Output the [X, Y] coordinate of the center of the cell containing the given text.  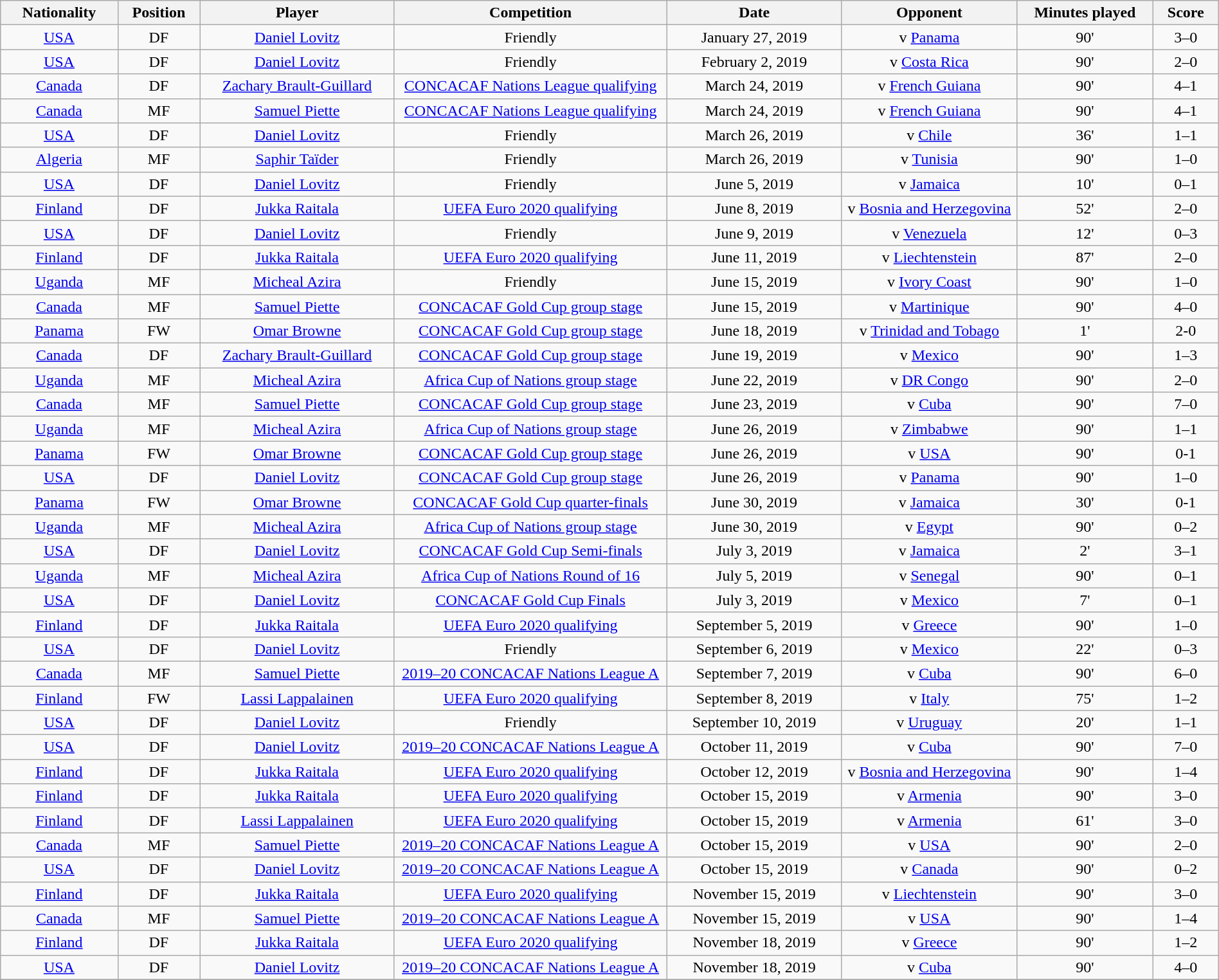
September 10, 2019 [754, 723]
v Italy [929, 698]
7' [1085, 600]
Nationality [59, 13]
v Martinique [929, 307]
June 9, 2019 [754, 233]
January 27, 2019 [754, 37]
Score [1186, 13]
75' [1085, 698]
Opponent [929, 13]
87' [1085, 257]
September 8, 2019 [754, 698]
v Venezuela [929, 233]
v Senegal [929, 576]
v Egypt [929, 527]
September 7, 2019 [754, 673]
20' [1085, 723]
30' [1085, 502]
v DR Congo [929, 380]
2' [1085, 551]
3–1 [1186, 551]
September 6, 2019 [754, 649]
10' [1085, 184]
v Costa Rica [929, 62]
52' [1085, 208]
October 11, 2019 [754, 747]
v Trinidad and Tobago [929, 331]
Date [754, 13]
Minutes played [1085, 13]
61' [1085, 821]
September 5, 2019 [754, 624]
v Ivory Coast [929, 282]
June 11, 2019 [754, 257]
6–0 [1186, 673]
June 18, 2019 [754, 331]
CONCACAF Gold Cup Semi-finals [530, 551]
Saphir Taïder [297, 159]
Africa Cup of Nations Round of 16 [530, 576]
Algeria [59, 159]
1' [1085, 331]
2-0 [1186, 331]
22' [1085, 649]
June 8, 2019 [754, 208]
October 12, 2019 [754, 772]
v Zimbabwe [929, 429]
CONCACAF Gold Cup Finals [530, 600]
Competition [530, 13]
v Chile [929, 135]
12' [1085, 233]
Player [297, 13]
Position [159, 13]
June 5, 2019 [754, 184]
36' [1085, 135]
June 23, 2019 [754, 404]
June 19, 2019 [754, 356]
July 5, 2019 [754, 576]
v Tunisia [929, 159]
June 22, 2019 [754, 380]
February 2, 2019 [754, 62]
v Canada [929, 869]
1–3 [1186, 356]
CONCACAF Gold Cup quarter-finals [530, 502]
v Uruguay [929, 723]
